Extract the [x, y] coordinate from the center of the cell holding the provided text.  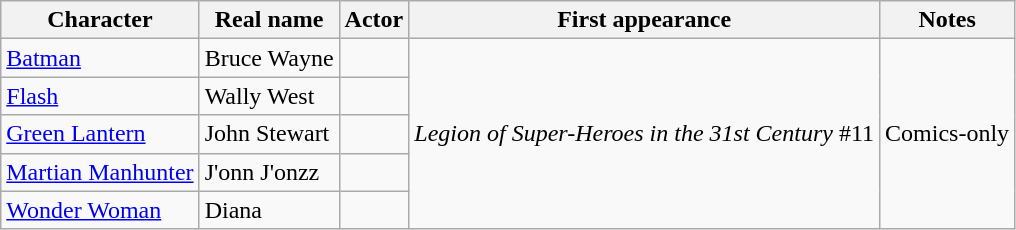
Actor [374, 20]
Wally West [269, 96]
J'onn J'onzz [269, 172]
Batman [100, 58]
Notes [948, 20]
Wonder Woman [100, 210]
Legion of Super-Heroes in the 31st Century #11 [644, 134]
Flash [100, 96]
John Stewart [269, 134]
Real name [269, 20]
Diana [269, 210]
Martian Manhunter [100, 172]
Character [100, 20]
Bruce Wayne [269, 58]
First appearance [644, 20]
Green Lantern [100, 134]
Comics-only [948, 134]
